Locate the cell with the specified text and output its (X, Y) center coordinate. 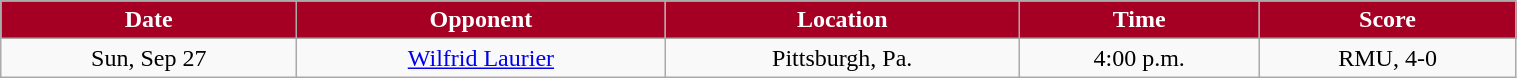
RMU, 4-0 (1388, 58)
Pittsburgh, Pa. (842, 58)
4:00 p.m. (1139, 58)
Opponent (481, 20)
Sun, Sep 27 (149, 58)
Wilfrid Laurier (481, 58)
Score (1388, 20)
Time (1139, 20)
Date (149, 20)
Location (842, 20)
